Return (x, y) of the center of cell containing provided text 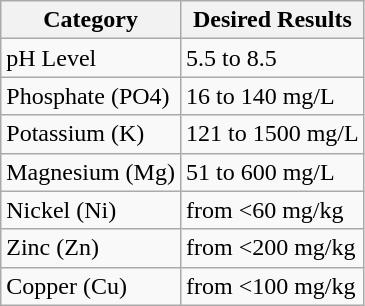
121 to 1500 mg/L (272, 134)
Phosphate (PO4) (91, 96)
Zinc (Zn) (91, 248)
pH Level (91, 58)
Desired Results (272, 20)
Magnesium (Mg) (91, 172)
from <200 mg/kg (272, 248)
16 to 140 mg/L (272, 96)
Potassium (K) (91, 134)
5.5 to 8.5 (272, 58)
from <100 mg/kg (272, 286)
from <60 mg/kg (272, 210)
Category (91, 20)
51 to 600 mg/L (272, 172)
Nickel (Ni) (91, 210)
Copper (Cu) (91, 286)
